Return (X, Y) of the center of cell containing provided text 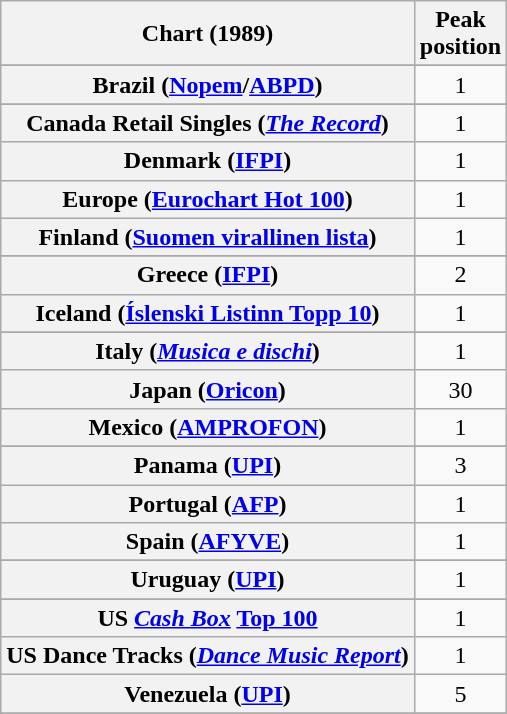
Spain (AFYVE) (208, 542)
Denmark (IFPI) (208, 161)
Venezuela (UPI) (208, 694)
5 (460, 694)
Greece (IFPI) (208, 275)
Japan (Oricon) (208, 389)
Italy (Musica e dischi) (208, 351)
Panama (UPI) (208, 465)
Brazil (Nopem/ABPD) (208, 85)
Canada Retail Singles (The Record) (208, 123)
3 (460, 465)
Iceland (Íslenski Listinn Topp 10) (208, 313)
US Cash Box Top 100 (208, 618)
Portugal (AFP) (208, 503)
Europe (Eurochart Hot 100) (208, 199)
US Dance Tracks (Dance Music Report) (208, 656)
2 (460, 275)
Uruguay (UPI) (208, 580)
30 (460, 389)
Peakposition (460, 34)
Finland (Suomen virallinen lista) (208, 237)
Mexico (AMPROFON) (208, 427)
Chart (1989) (208, 34)
